Return the (x, y) coordinate for the center point of the cell that contains the specified text.  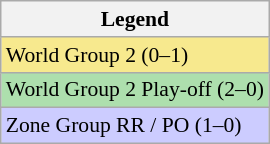
Zone Group RR / PO (1–0) (135, 126)
Legend (135, 19)
World Group 2 Play-off (2–0) (135, 90)
World Group 2 (0–1) (135, 55)
